Return [x, y] of the center of cell containing provided text 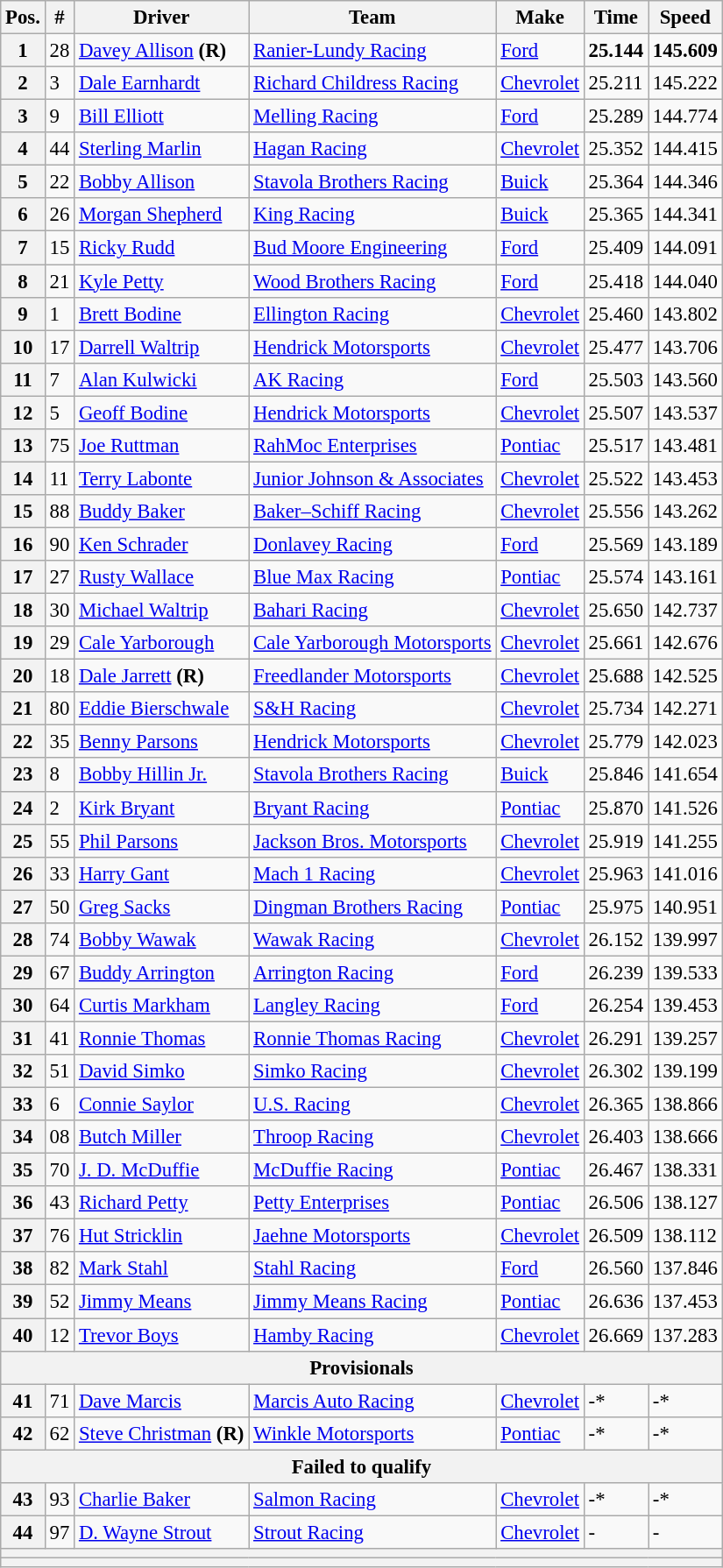
25.352 [615, 149]
26.509 [615, 1236]
20 [23, 676]
RahMoc Enterprises [372, 446]
97 [60, 1532]
10 [23, 347]
Failed to qualify [361, 1466]
Donlavey Racing [372, 544]
75 [60, 446]
137.283 [685, 1335]
Jackson Bros. Motorsports [372, 841]
32 [23, 1071]
Hamby Racing [372, 1335]
25 [23, 841]
Hut Stricklin [161, 1236]
King Racing [372, 215]
88 [60, 512]
25.477 [615, 347]
25.556 [615, 512]
138.866 [685, 1105]
Speed [685, 18]
14 [23, 478]
40 [23, 1335]
Greg Sacks [161, 907]
25.650 [615, 611]
38 [23, 1269]
39 [23, 1302]
Jaehne Motorsports [372, 1236]
25.779 [615, 742]
Dave Marcis [161, 1401]
26.239 [615, 972]
31 [23, 1038]
# [60, 18]
138.666 [685, 1137]
Jimmy Means [161, 1302]
144.346 [685, 182]
Butch Miller [161, 1137]
U.S. Racing [372, 1105]
138.127 [685, 1203]
139.997 [685, 940]
Cale Yarborough [161, 643]
Steve Christman (R) [161, 1433]
Driver [161, 18]
J. D. McDuffie [161, 1170]
Strout Racing [372, 1532]
Davey Allison (R) [161, 51]
Mach 1 Racing [372, 873]
Bobby Allison [161, 182]
25.919 [615, 841]
144.774 [685, 117]
23 [23, 775]
Joe Ruttman [161, 446]
Salmon Racing [372, 1500]
Ricky Rudd [161, 248]
145.222 [685, 83]
62 [60, 1433]
16 [23, 544]
143.560 [685, 379]
52 [60, 1302]
36 [23, 1203]
34 [23, 1137]
Richard Petty [161, 1203]
Blue Max Racing [372, 577]
137.453 [685, 1302]
AK Racing [372, 379]
Morgan Shepherd [161, 215]
25.688 [615, 676]
26.467 [615, 1170]
Charlie Baker [161, 1500]
142.737 [685, 611]
26.560 [615, 1269]
144.091 [685, 248]
Benny Parsons [161, 742]
Ronnie Thomas Racing [372, 1038]
80 [60, 709]
25.144 [615, 51]
25.975 [615, 907]
25.569 [615, 544]
143.453 [685, 478]
Ronnie Thomas [161, 1038]
Michael Waltrip [161, 611]
Bryant Racing [372, 808]
42 [23, 1433]
25.460 [615, 314]
Stahl Racing [372, 1269]
McDuffie Racing [372, 1170]
Bill Elliott [161, 117]
138.112 [685, 1236]
25.409 [615, 248]
Connie Saylor [161, 1105]
143.189 [685, 544]
144.341 [685, 215]
139.453 [685, 1006]
25.522 [615, 478]
Pos. [23, 18]
26.365 [615, 1105]
26.302 [615, 1071]
51 [60, 1071]
143.262 [685, 512]
25.870 [615, 808]
Provisionals [361, 1367]
Melling Racing [372, 117]
Bobby Wawak [161, 940]
Arrington Racing [372, 972]
Ranier-Lundy Racing [372, 51]
08 [60, 1137]
25.418 [615, 281]
Sterling Marlin [161, 149]
25.661 [615, 643]
Jimmy Means Racing [372, 1302]
142.525 [685, 676]
70 [60, 1170]
82 [60, 1269]
Richard Childress Racing [372, 83]
139.257 [685, 1038]
140.951 [685, 907]
Winkle Motorsports [372, 1433]
Bud Moore Engineering [372, 248]
Rusty Wallace [161, 577]
Ellington Racing [372, 314]
26.291 [615, 1038]
141.016 [685, 873]
26.636 [615, 1302]
55 [60, 841]
Langley Racing [372, 1006]
Dale Earnhardt [161, 83]
Trevor Boys [161, 1335]
25.963 [615, 873]
25.734 [615, 709]
139.533 [685, 972]
Marcis Auto Racing [372, 1401]
Cale Yarborough Motorsports [372, 643]
26.152 [615, 940]
137.846 [685, 1269]
Hagan Racing [372, 149]
Dingman Brothers Racing [372, 907]
Ken Schrader [161, 544]
Bahari Racing [372, 611]
Phil Parsons [161, 841]
141.255 [685, 841]
76 [60, 1236]
144.415 [685, 149]
Throop Racing [372, 1137]
37 [23, 1236]
71 [60, 1401]
Brett Bodine [161, 314]
25.503 [615, 379]
142.023 [685, 742]
145.609 [685, 51]
Buddy Baker [161, 512]
25.211 [615, 83]
Wood Brothers Racing [372, 281]
Eddie Bierschwale [161, 709]
13 [23, 446]
93 [60, 1500]
Kyle Petty [161, 281]
25.507 [615, 413]
Kirk Bryant [161, 808]
25.365 [615, 215]
25.289 [615, 117]
Terry Labonte [161, 478]
Geoff Bodine [161, 413]
25.846 [615, 775]
D. Wayne Strout [161, 1532]
74 [60, 940]
Alan Kulwicki [161, 379]
26.254 [615, 1006]
26.506 [615, 1203]
141.526 [685, 808]
143.537 [685, 413]
Darrell Waltrip [161, 347]
Simko Racing [372, 1071]
26.403 [615, 1137]
141.654 [685, 775]
64 [60, 1006]
Team [372, 18]
Bobby Hillin Jr. [161, 775]
Time [615, 18]
Dale Jarrett (R) [161, 676]
143.161 [685, 577]
143.481 [685, 446]
143.706 [685, 347]
19 [23, 643]
50 [60, 907]
139.199 [685, 1071]
25.574 [615, 577]
142.676 [685, 643]
Mark Stahl [161, 1269]
67 [60, 972]
Make [540, 18]
4 [23, 149]
David Simko [161, 1071]
24 [23, 808]
Buddy Arrington [161, 972]
144.040 [685, 281]
S&H Racing [372, 709]
Petty Enterprises [372, 1203]
Junior Johnson & Associates [372, 478]
138.331 [685, 1170]
143.802 [685, 314]
Wawak Racing [372, 940]
Curtis Markham [161, 1006]
Baker–Schiff Racing [372, 512]
Freedlander Motorsports [372, 676]
90 [60, 544]
25.364 [615, 182]
26.669 [615, 1335]
25.517 [615, 446]
Harry Gant [161, 873]
142.271 [685, 709]
